Return the (x, y) coordinate for the center point of the cell that contains the specified text.  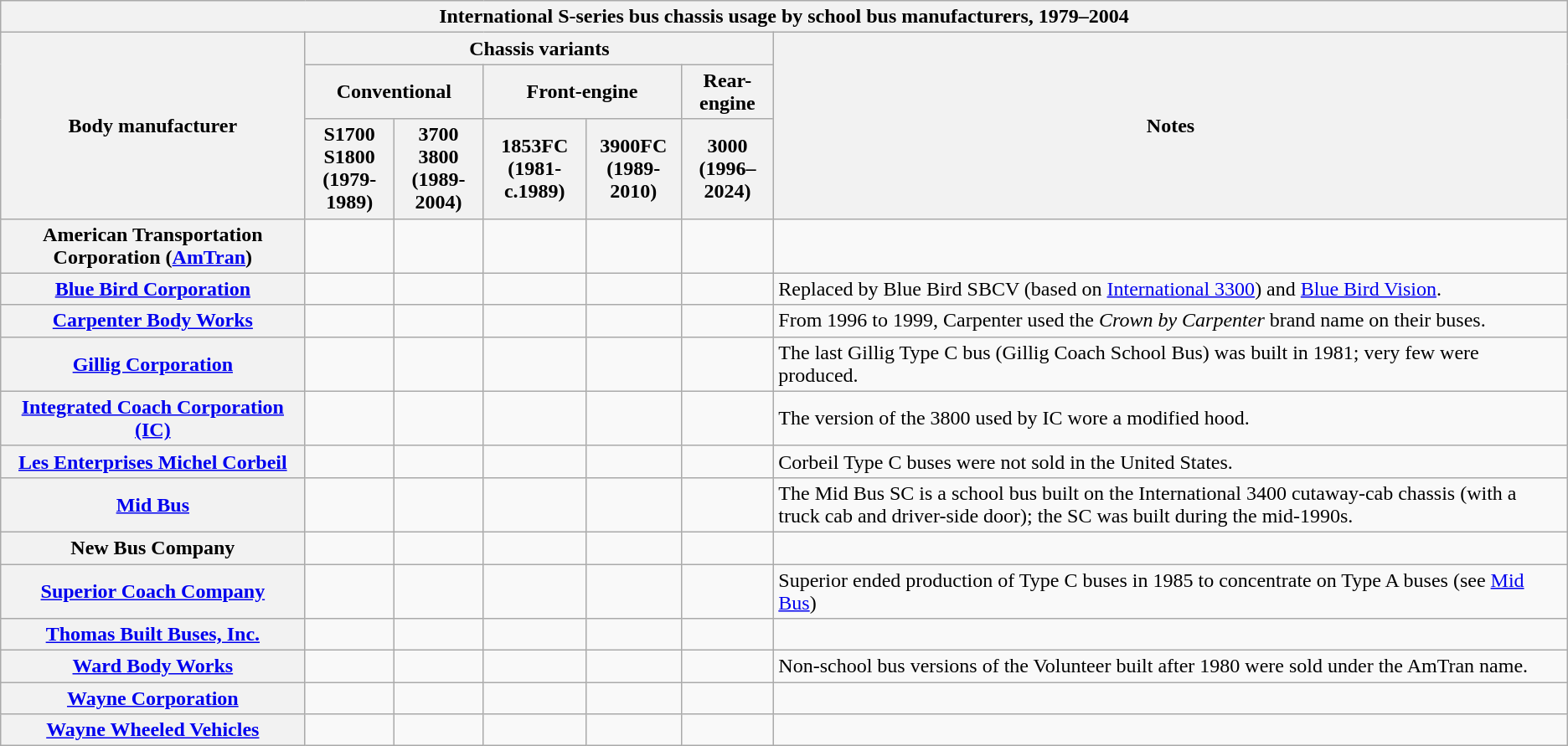
37003800(1989-2004) (438, 169)
Blue Bird Corporation (152, 289)
American Transportation Corporation (AmTran) (152, 246)
The last Gillig Type C bus (Gillig Coach School Bus) was built in 1981; very few were produced. (1171, 363)
Gillig Corporation (152, 363)
3000(1996–2024) (727, 169)
Integrated Coach Corporation (IC) (152, 419)
International S-series bus chassis usage by school bus manufacturers, 1979–2004 (784, 17)
Notes (1171, 126)
From 1996 to 1999, Carpenter used the Crown by Carpenter brand name on their buses. (1171, 321)
Chassis variants (539, 49)
Thomas Built Buses, Inc. (152, 635)
Body manufacturer (152, 126)
The version of the 3800 used by IC wore a modified hood. (1171, 419)
Superior ended production of Type C buses in 1985 to concentrate on Type A buses (see Mid Bus) (1171, 591)
Mid Bus (152, 504)
Les Enterprises Michel Corbeil (152, 461)
Non-school bus versions of the Volunteer built after 1980 were sold under the AmTran name. (1171, 666)
Wayne Corporation (152, 698)
Replaced by Blue Bird SBCV (based on International 3300) and Blue Bird Vision. (1171, 289)
Corbeil Type C buses were not sold in the United States. (1171, 461)
Ward Body Works (152, 666)
3900FC(1989-2010) (633, 169)
Superior Coach Company (152, 591)
Rear-engine (727, 92)
S1700S1800(1979-1989) (349, 169)
New Bus Company (152, 548)
1853FC(1981-c.1989) (534, 169)
Carpenter Body Works (152, 321)
Front-engine (582, 92)
Wayne Wheeled Vehicles (152, 730)
Conventional (394, 92)
